Search for the cell housing the specified text and yield its (x, y) center coordinate. 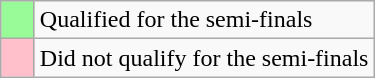
Qualified for the semi-finals (204, 20)
Did not qualify for the semi-finals (204, 58)
